For the text-containing cell, return its midpoint in (X, Y) coordinate format. 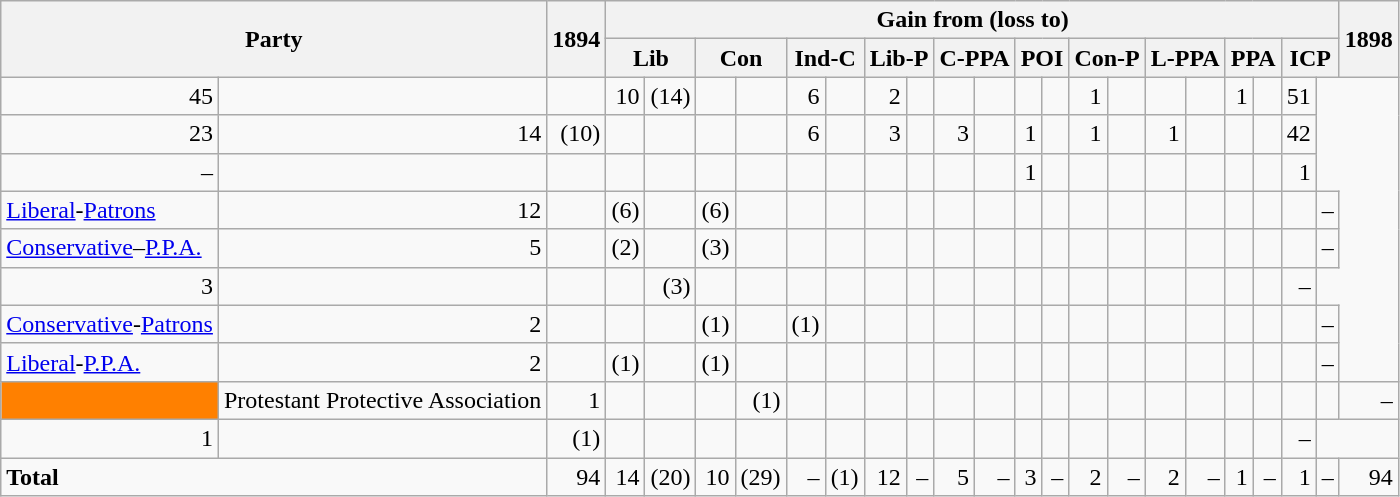
(2) (626, 248)
C-PPA (974, 58)
23 (110, 134)
Lib-P (899, 58)
Lib (651, 58)
ICP (1310, 58)
(29) (760, 477)
PPA (1253, 58)
51 (1298, 96)
Protestant Protective Association (382, 400)
Con (741, 58)
45 (110, 96)
(14) (670, 96)
Gain from (loss to) (972, 20)
1898 (1368, 39)
Con-P (1107, 58)
Liberal-P.P.A. (110, 362)
Ind-C (825, 58)
Party (274, 39)
L-PPA (1185, 58)
42 (1298, 134)
(20) (670, 477)
Liberal-Patrons (110, 210)
1894 (576, 39)
POI (1042, 58)
Conservative-Patrons (110, 324)
(10) (576, 134)
Conservative–P.P.A. (110, 248)
Total (274, 477)
